Provide the [X, Y] coordinate of the cell's center where the given text is located.  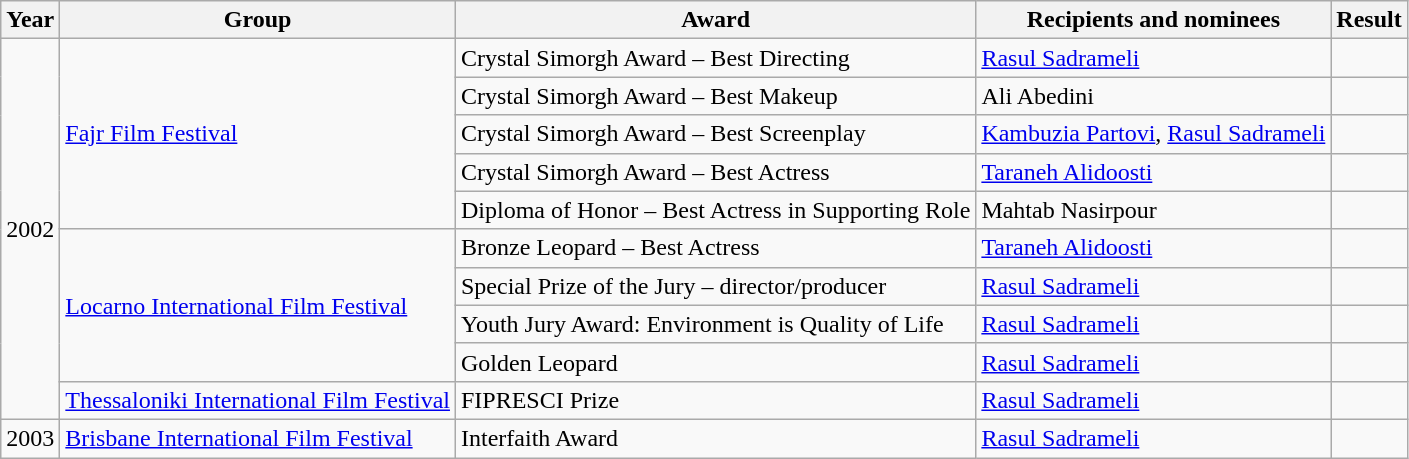
Crystal Simorgh Award – Best Directing [715, 58]
2002 [30, 230]
Crystal Simorgh Award – Best Makeup [715, 96]
Ali Abedini [1154, 96]
Fajr Film Festival [258, 134]
Kambuzia Partovi, Rasul Sadrameli [1154, 134]
Crystal Simorgh Award – Best Screenplay [715, 134]
Mahtab Nasirpour [1154, 210]
Crystal Simorgh Award – Best Actress [715, 172]
Special Prize of the Jury – director/producer [715, 286]
Recipients and nominees [1154, 20]
2003 [30, 438]
Diploma of Honor – Best Actress in Supporting Role [715, 210]
Interfaith Award [715, 438]
Youth Jury Award: Environment is Quality of Life [715, 324]
FIPRESCI Prize [715, 400]
Group [258, 20]
Year [30, 20]
Brisbane International Film Festival [258, 438]
Golden Leopard [715, 362]
Bronze Leopard – Best Actress [715, 248]
Award [715, 20]
Thessaloniki International Film Festival [258, 400]
Locarno International Film Festival [258, 305]
Result [1369, 20]
